From the cell containing the given text, extract its center point as (X, Y) coordinate. 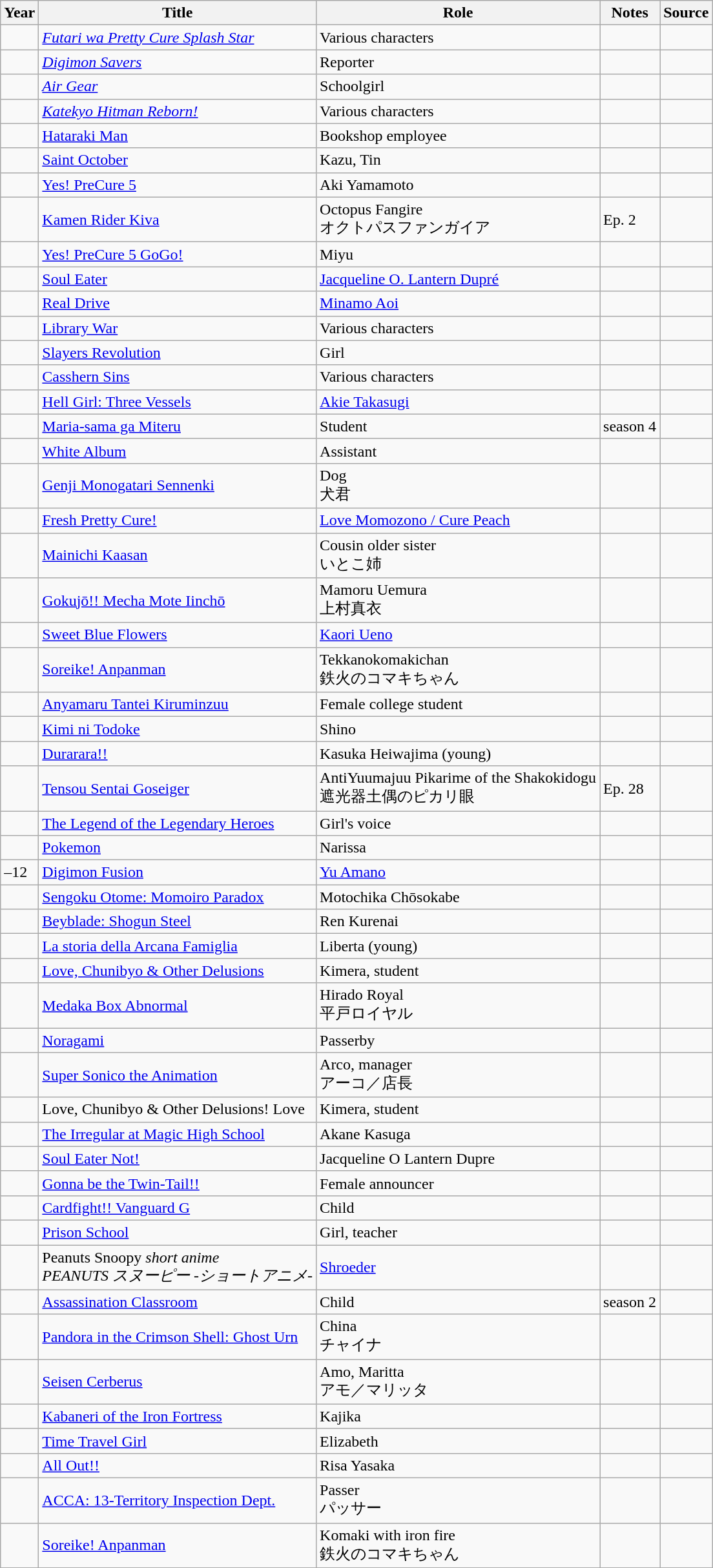
Genji Monogatari Sennenki (178, 486)
Soul Eater (178, 279)
White Album (178, 451)
Air Gear (178, 87)
Motochika Chōsokabe (459, 897)
Amo, Marittaアモ／マリッタ (459, 1382)
Assistant (459, 451)
Kajika (459, 1416)
Year (19, 13)
Prison School (178, 1232)
All Out!! (178, 1465)
Komaki with iron fire鉄火のコマキちゃん (459, 1545)
Ep. 28 (630, 789)
Schoolgirl (459, 87)
Cousin older sisterいとこ姉 (459, 555)
Girl (459, 353)
Kabaneri of the Iron Fortress (178, 1416)
Gonna be the Twin-Tail!! (178, 1183)
Miyu (459, 254)
Super Sonico the Animation (178, 1075)
Cardfight!! Vanguard G (178, 1208)
Yes! PreCure 5 (178, 185)
Passerパッサー (459, 1500)
Fresh Pretty Cure! (178, 521)
Jacqueline O. Lantern Dupré (459, 279)
Elizabeth (459, 1441)
Hell Girl: Three Vessels (178, 402)
Ep. 2 (630, 220)
Ren Kurenai (459, 922)
Arco, managerアーコ／店長 (459, 1075)
Pandora in the Crimson Shell: Ghost Urn (178, 1337)
Kazu, Tin (459, 160)
Tensou Sentai Goseiger (178, 789)
Yes! PreCure 5 GoGo! (178, 254)
Minamo Aoi (459, 304)
Kamen Rider Kiva (178, 220)
Mamoru Uemura上村真衣 (459, 601)
Beyblade: Shogun Steel (178, 922)
Pokemon (178, 848)
Sengoku Otome: Momoiro Paradox (178, 897)
Mainichi Kaasan (178, 555)
Kaori Ueno (459, 635)
Anyamaru Tantei Kiruminzuu (178, 705)
AntiYuumajuu Pikarime of the Shakokidogu遮光器土偶のピカリ眼 (459, 789)
Risa Yasaka (459, 1465)
Sweet Blue Flowers (178, 635)
Girl's voice (459, 823)
season 4 (630, 426)
Digimon Fusion (178, 872)
Source (686, 13)
Passerby (459, 1040)
Kasuka Heiwajima (young) (459, 754)
Yu Amano (459, 872)
Love Momozono / Cure Peach (459, 521)
Durarara!! (178, 754)
Female college student (459, 705)
Assassination Classroom (178, 1302)
Kimi ni Todoke (178, 729)
Gokujō!! Mecha Mote Iinchō (178, 601)
Student (459, 426)
ACCA: 13-Territory Inspection Dept. (178, 1500)
Futari wa Pretty Cure Splash Star (178, 37)
Love, Chunibyo & Other Delusions! Love (178, 1109)
The Legend of the Legendary Heroes (178, 823)
Peanuts Snoopy short animePEANUTS スヌーピー -ショートアニメ- (178, 1268)
Slayers Revolution (178, 353)
Library War (178, 328)
Hirado Royal平戸ロイヤル (459, 1006)
Time Travel Girl (178, 1441)
Akie Takasugi (459, 402)
Liberta (young) (459, 946)
Digimon Savers (178, 62)
The Irregular at Magic High School (178, 1134)
Casshern Sins (178, 377)
Saint October (178, 160)
Narissa (459, 848)
Aki Yamamoto (459, 185)
Jacqueline O Lantern Dupre (459, 1159)
Akane Kasuga (459, 1134)
Seisen Cerberus (178, 1382)
–12 (19, 872)
Role (459, 13)
Bookshop employee (459, 136)
season 2 (630, 1302)
La storia della Arcana Famiglia (178, 946)
Notes (630, 13)
Katekyo Hitman Reborn! (178, 111)
Female announcer (459, 1183)
Dog犬君 (459, 486)
Noragami (178, 1040)
Octopus Fangireオクトパスファンガイア (459, 220)
Shino (459, 729)
Hataraki Man (178, 136)
Maria-sama ga Miteru (178, 426)
Real Drive (178, 304)
Chinaチャイナ (459, 1337)
Soul Eater Not! (178, 1159)
Medaka Box Abnormal (178, 1006)
Tekkanokomakichan鉄火のコマキちゃん (459, 670)
Reporter (459, 62)
Title (178, 13)
Love, Chunibyo & Other Delusions (178, 971)
Girl, teacher (459, 1232)
Shroeder (459, 1268)
